Provide the [X, Y] coordinate of the cell's center where the given text is located.  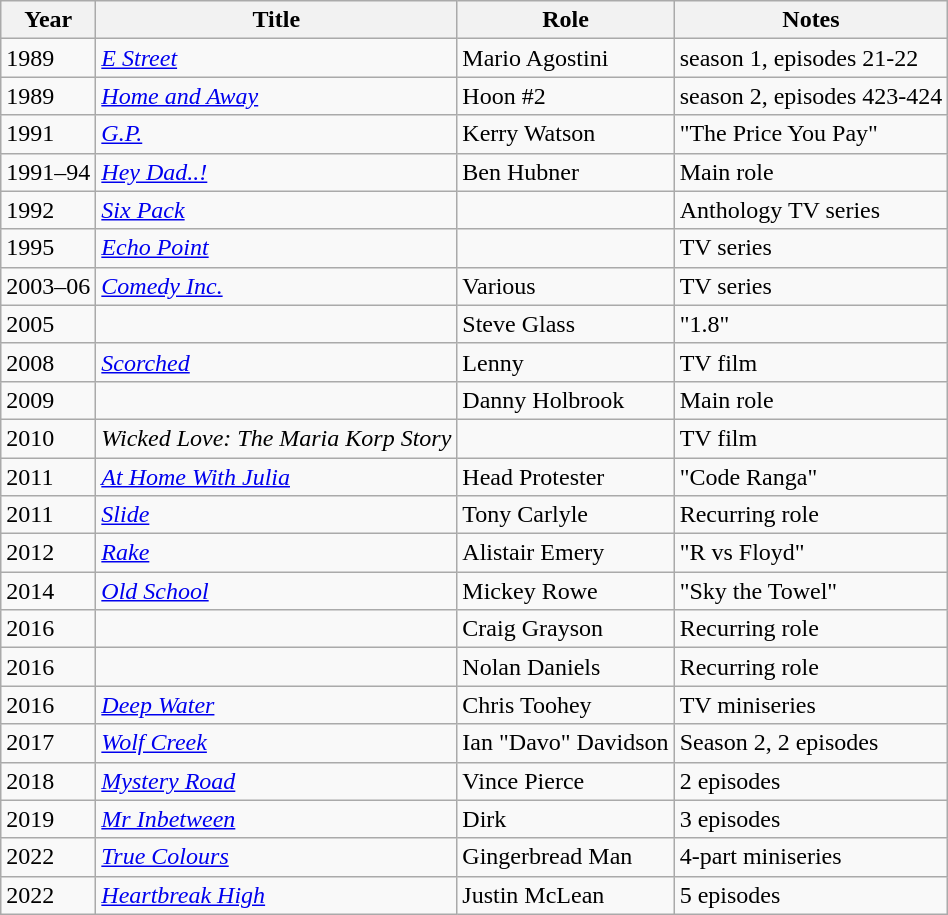
Alistair Emery [566, 553]
Deep Water [276, 705]
Heartbreak High [276, 895]
Role [566, 20]
Kerry Watson [566, 134]
2008 [48, 362]
Rake [276, 553]
Title [276, 20]
Hey Dad..! [276, 172]
Justin McLean [566, 895]
4-part miniseries [811, 857]
TV miniseries [811, 705]
At Home With Julia [276, 477]
Anthology TV series [811, 210]
2018 [48, 781]
G.P. [276, 134]
"1.8" [811, 324]
Various [566, 286]
Gingerbread Man [566, 857]
Notes [811, 20]
Hoon #2 [566, 96]
"Code Ranga" [811, 477]
Year [48, 20]
Tony Carlyle [566, 515]
Head Protester [566, 477]
Mystery Road [276, 781]
E Street [276, 58]
Craig Grayson [566, 629]
Slide [276, 515]
Mr Inbetween [276, 819]
"The Price You Pay" [811, 134]
season 1, episodes 21-22 [811, 58]
1991–94 [48, 172]
Old School [276, 591]
2014 [48, 591]
Wicked Love: The Maria Korp Story [276, 438]
2010 [48, 438]
Scorched [276, 362]
1992 [48, 210]
Mickey Rowe [566, 591]
2019 [48, 819]
Comedy Inc. [276, 286]
Mario Agostini [566, 58]
season 2, episodes 423-424 [811, 96]
2017 [48, 743]
Home and Away [276, 96]
Danny Holbrook [566, 400]
Vince Pierce [566, 781]
"Sky the Towel" [811, 591]
3 episodes [811, 819]
Ian "Davo" Davidson [566, 743]
Dirk [566, 819]
2 episodes [811, 781]
1991 [48, 134]
1995 [48, 248]
Chris Toohey [566, 705]
Echo Point [276, 248]
Steve Glass [566, 324]
Lenny [566, 362]
Ben Hubner [566, 172]
5 episodes [811, 895]
Nolan Daniels [566, 667]
2003–06 [48, 286]
2005 [48, 324]
"R vs Floyd" [811, 553]
Wolf Creek [276, 743]
2012 [48, 553]
True Colours [276, 857]
2009 [48, 400]
Six Pack [276, 210]
Season 2, 2 episodes [811, 743]
